Return [x, y] of the center of cell containing provided text 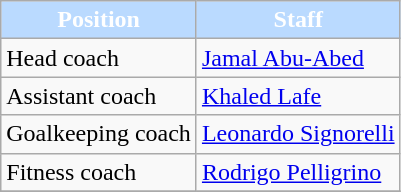
Khaled Lafe [298, 96]
Assistant coach [99, 96]
Goalkeeping coach [99, 134]
Position [99, 20]
Rodrigo Pelligrino [298, 172]
Staff [298, 20]
Head coach [99, 58]
Fitness coach [99, 172]
Leonardo Signorelli [298, 134]
Jamal Abu-Abed [298, 58]
